For the text-containing cell, return its midpoint in (x, y) coordinate format. 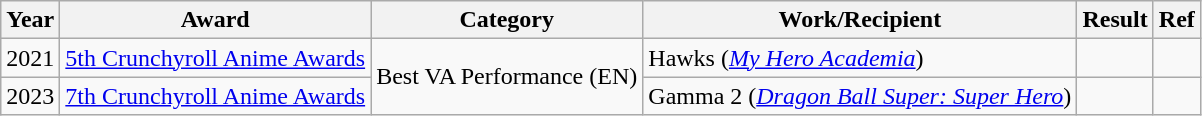
Year (30, 20)
7th Crunchyroll Anime Awards (216, 96)
2023 (30, 96)
Ref (1176, 20)
Result (1115, 20)
Gamma 2 (Dragon Ball Super: Super Hero) (860, 96)
Best VA Performance (EN) (507, 77)
5th Crunchyroll Anime Awards (216, 58)
Work/Recipient (860, 20)
Award (216, 20)
Hawks (My Hero Academia) (860, 58)
Category (507, 20)
2021 (30, 58)
